Provide the (X, Y) coordinate of the cell's center where the given text is located.  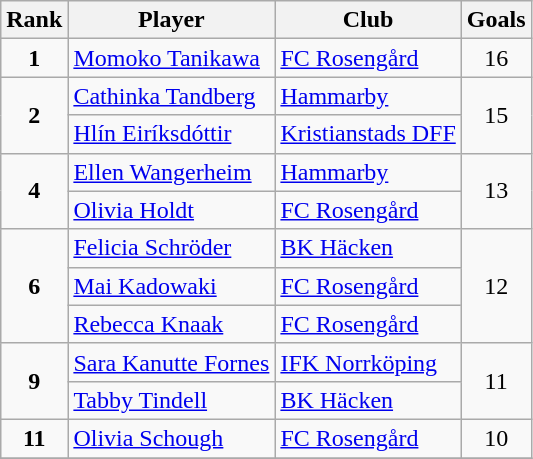
4 (34, 191)
Rebecca Knaak (172, 324)
12 (496, 286)
10 (496, 438)
6 (34, 286)
Mai Kadowaki (172, 286)
Ellen Wangerheim (172, 172)
Olivia Schough (172, 438)
Cathinka Tandberg (172, 96)
Momoko Tanikawa (172, 58)
Hlín Eiríksdóttir (172, 134)
2 (34, 115)
15 (496, 115)
13 (496, 191)
Goals (496, 20)
Olivia Holdt (172, 210)
Sara Kanutte Fornes (172, 362)
9 (34, 381)
Club (368, 20)
1 (34, 58)
IFK Norrköping (368, 362)
Rank (34, 20)
Felicia Schröder (172, 248)
Player (172, 20)
16 (496, 58)
Kristianstads DFF (368, 134)
Tabby Tindell (172, 400)
